Provide the (X, Y) coordinate of the cell's center where the given text is located.  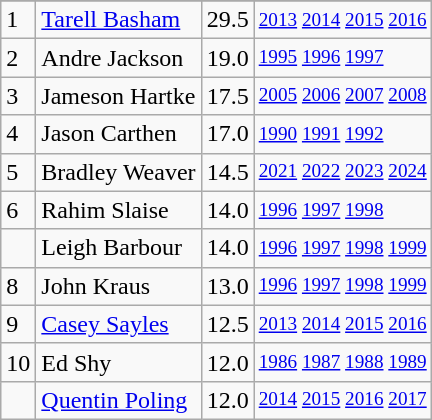
19.0 (228, 58)
6 (18, 210)
4 (18, 134)
29.5 (228, 20)
5 (18, 172)
Ed Shy (118, 362)
Leigh Barbour (118, 248)
2 (18, 58)
Bradley Weaver (118, 172)
8 (18, 286)
1 (18, 20)
Quentin Poling (118, 400)
1996 1997 1998 (342, 210)
Andre Jackson (118, 58)
17.5 (228, 96)
12.5 (228, 324)
2005 2006 2007 2008 (342, 96)
Rahim Slaise (118, 210)
Casey Sayles (118, 324)
13.0 (228, 286)
17.0 (228, 134)
Tarell Basham (118, 20)
1995 1996 1997 (342, 58)
1990 1991 1992 (342, 134)
3 (18, 96)
2014 2015 2016 2017 (342, 400)
John Kraus (118, 286)
2021 2022 2023 2024 (342, 172)
14.5 (228, 172)
10 (18, 362)
Jason Carthen (118, 134)
9 (18, 324)
1986 1987 1988 1989 (342, 362)
Jameson Hartke (118, 96)
